From the cell containing the given text, extract its center point as (X, Y) coordinate. 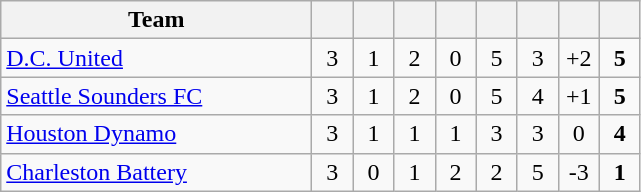
D.C. United (156, 58)
Houston Dynamo (156, 134)
Seattle Sounders FC (156, 96)
-3 (578, 172)
+2 (578, 58)
Charleston Battery (156, 172)
Team (156, 20)
+1 (578, 96)
